Locate the cell with the specified text and output its (x, y) center coordinate. 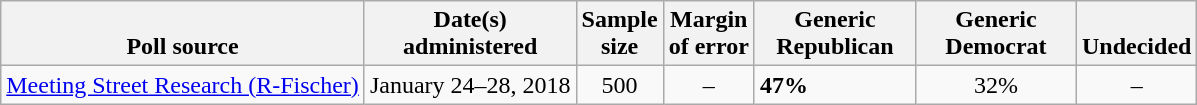
January 24–28, 2018 (470, 85)
Undecided (1137, 34)
47% (834, 85)
Marginof error (708, 34)
GenericRepublican (834, 34)
GenericDemocrat (996, 34)
Date(s)administered (470, 34)
Samplesize (620, 34)
Poll source (183, 34)
Meeting Street Research (R-Fischer) (183, 85)
32% (996, 85)
500 (620, 85)
